Return the (x, y) coordinate for the center point of the cell that contains the specified text.  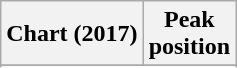
Chart (2017) (72, 34)
Peakposition (189, 34)
